Locate the cell with the specified text and output its (X, Y) center coordinate. 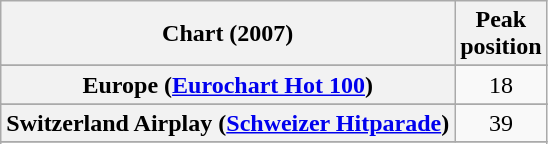
Chart (2007) (228, 34)
39 (501, 123)
18 (501, 85)
Switzerland Airplay (Schweizer Hitparade) (228, 123)
Peakposition (501, 34)
Europe (Eurochart Hot 100) (228, 85)
